Search for the cell housing the specified text and yield its [x, y] center coordinate. 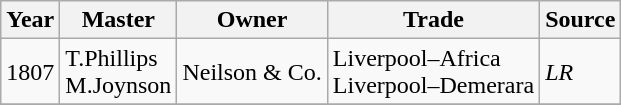
Owner [252, 20]
Year [30, 20]
Master [118, 20]
Trade [433, 20]
LR [580, 72]
1807 [30, 72]
T.PhillipsM.Joynson [118, 72]
Source [580, 20]
Liverpool–AfricaLiverpool–Demerara [433, 72]
Neilson & Co. [252, 72]
